Determine the [x, y] coordinate at the center of the cell enclosing the given text.  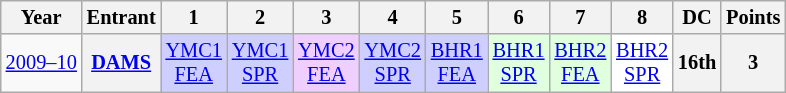
YMC2FEA [326, 63]
7 [580, 17]
DC [697, 17]
Entrant [122, 17]
2 [260, 17]
YMC1FEA [194, 63]
BHR2SPR [642, 63]
BHR2FEA [580, 63]
YMC2SPR [393, 63]
6 [519, 17]
16th [697, 63]
5 [457, 17]
DAMS [122, 63]
4 [393, 17]
YMC1SPR [260, 63]
Points [753, 17]
2009–10 [42, 63]
8 [642, 17]
BHR1SPR [519, 63]
1 [194, 17]
Year [42, 17]
BHR1FEA [457, 63]
